Pinpoint the cell where the given text exists, returning its [X, Y] midpoint coordinate. 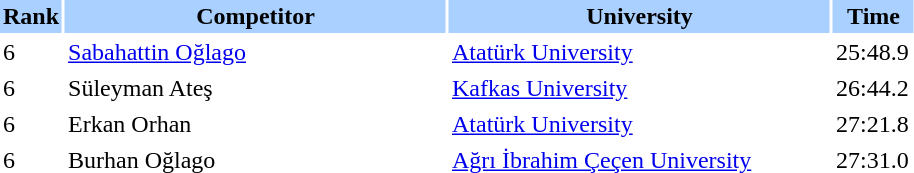
Süleyman Ateş [256, 88]
Time [874, 16]
Rank [31, 16]
Kafkas University [640, 88]
25:48.9 [874, 52]
Competitor [256, 16]
26:44.2 [874, 88]
University [640, 16]
27:21.8 [874, 124]
Erkan Orhan [256, 124]
Sabahattin Oğlago [256, 52]
